Locate the cell with the specified text and output its [X, Y] center coordinate. 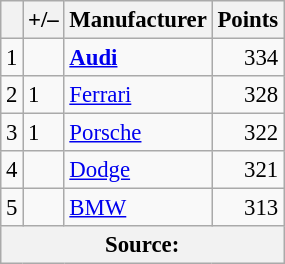
2 [12, 95]
Dodge [138, 170]
Porsche [138, 133]
+/– [44, 20]
Audi [138, 58]
BMW [138, 208]
3 [12, 133]
321 [248, 170]
328 [248, 95]
5 [12, 208]
334 [248, 58]
322 [248, 133]
Ferrari [138, 95]
4 [12, 170]
Manufacturer [138, 20]
313 [248, 208]
Source: [142, 245]
Points [248, 20]
